Determine the [x, y] coordinate at the center of the cell enclosing the given text.  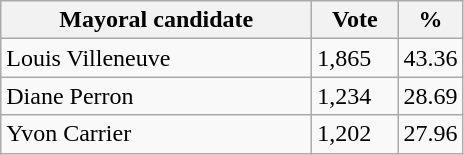
Diane Perron [156, 96]
Yvon Carrier [156, 134]
% [430, 20]
27.96 [430, 134]
Mayoral candidate [156, 20]
1,865 [355, 58]
Louis Villeneuve [156, 58]
1,234 [355, 96]
43.36 [430, 58]
Vote [355, 20]
1,202 [355, 134]
28.69 [430, 96]
